Return the (X, Y) coordinate for the center point of the cell that contains the specified text.  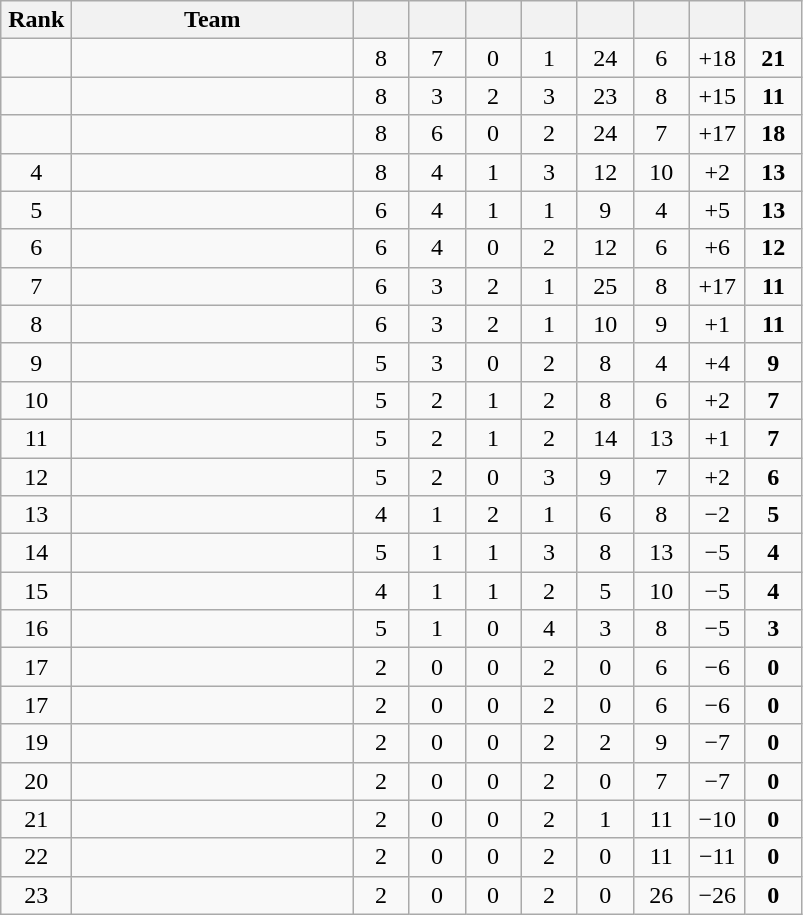
+4 (717, 362)
−10 (717, 819)
22 (36, 857)
Rank (36, 20)
19 (36, 743)
−26 (717, 895)
20 (36, 781)
15 (36, 591)
26 (661, 895)
+18 (717, 58)
−11 (717, 857)
Team (212, 20)
+15 (717, 96)
18 (773, 134)
25 (605, 286)
−2 (717, 515)
+5 (717, 210)
16 (36, 629)
+6 (717, 248)
